For the text-containing cell, return its midpoint in [X, Y] coordinate format. 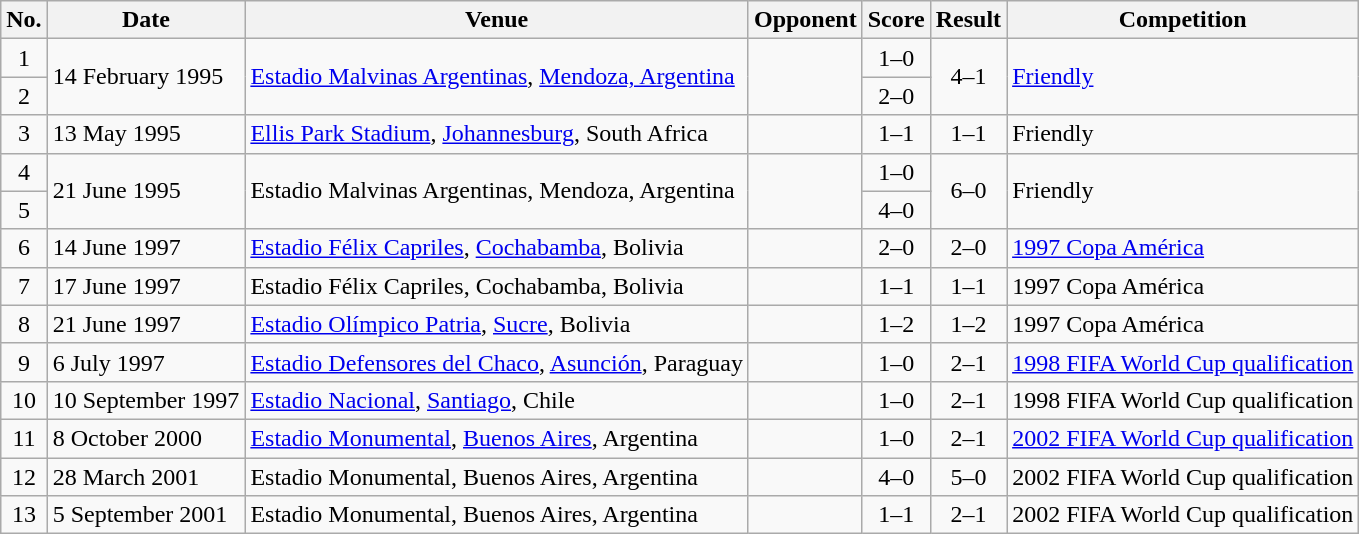
4 [24, 172]
Ellis Park Stadium, Johannesburg, South Africa [497, 134]
Competition [1183, 20]
8 [24, 324]
3 [24, 134]
21 June 1997 [146, 324]
17 June 1997 [146, 286]
2 [24, 96]
10 September 1997 [146, 400]
5 September 2001 [146, 515]
4–1 [968, 77]
11 [24, 438]
10 [24, 400]
Result [968, 20]
13 [24, 515]
7 [24, 286]
14 June 1997 [146, 248]
6 July 1997 [146, 362]
1 [24, 58]
Estadio Olímpico Patria, Sucre, Bolivia [497, 324]
Venue [497, 20]
Estadio Defensores del Chaco, Asunción, Paraguay [497, 362]
28 March 2001 [146, 477]
Estadio Nacional, Santiago, Chile [497, 400]
6 [24, 248]
14 February 1995 [146, 77]
Opponent [805, 20]
5 [24, 210]
8 October 2000 [146, 438]
No. [24, 20]
Date [146, 20]
Score [896, 20]
13 May 1995 [146, 134]
6–0 [968, 191]
5–0 [968, 477]
12 [24, 477]
21 June 1995 [146, 191]
9 [24, 362]
